Detect which cell encompasses the target text, then output its [x, y] center coordinate. 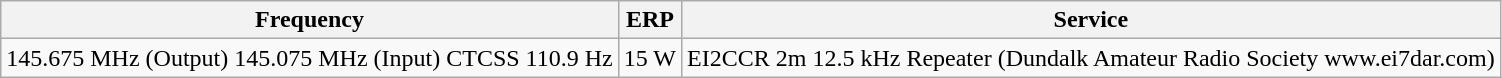
EI2CCR 2m 12.5 kHz Repeater (Dundalk Amateur Radio Society www.ei7dar.com) [1092, 58]
15 W [650, 58]
145.675 MHz (Output) 145.075 MHz (Input) CTCSS 110.9 Hz [310, 58]
ERP [650, 20]
Frequency [310, 20]
Service [1092, 20]
